Find where the given text appears and provide that cell's center as (x, y) coordinate. 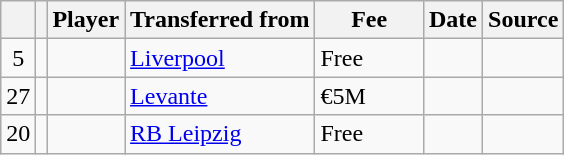
Transferred from (220, 20)
27 (18, 96)
20 (18, 134)
5 (18, 58)
Liverpool (220, 58)
Player (86, 20)
Levante (220, 96)
Source (524, 20)
RB Leipzig (220, 134)
€5M (370, 96)
Date (452, 20)
Fee (370, 20)
